Return the (X, Y) coordinate for the center point of the cell that contains the specified text.  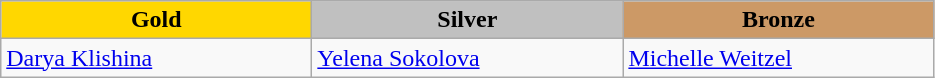
Bronze (778, 20)
Gold (156, 20)
Michelle Weitzel (778, 58)
Silver (468, 20)
Yelena Sokolova (468, 58)
Darya Klishina (156, 58)
